Return the [X, Y] coordinate for the center point of the cell that contains the specified text.  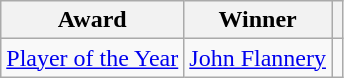
John Flannery [258, 58]
Award [92, 20]
Player of the Year [92, 58]
Winner [258, 20]
